Scan for the cell matching the given text and deliver its [X, Y] coordinate at center. 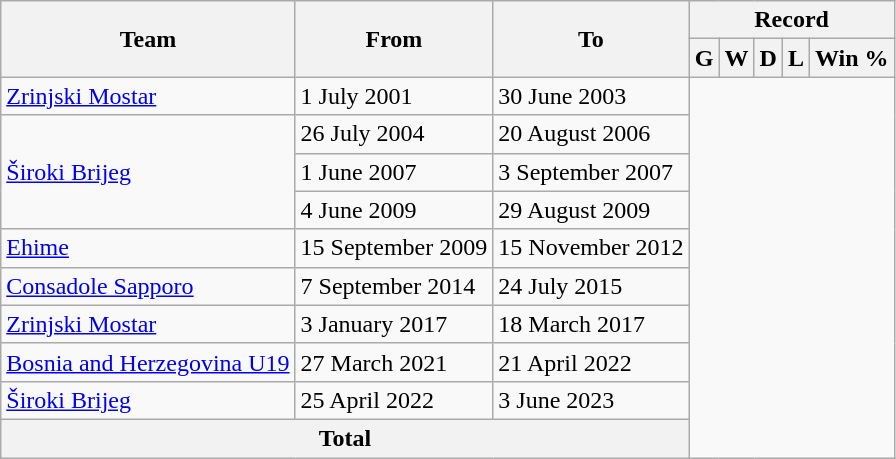
29 August 2009 [591, 210]
4 June 2009 [394, 210]
30 June 2003 [591, 96]
18 March 2017 [591, 324]
21 April 2022 [591, 362]
1 July 2001 [394, 96]
7 September 2014 [394, 286]
3 June 2023 [591, 400]
3 September 2007 [591, 172]
L [796, 58]
25 April 2022 [394, 400]
Record [792, 20]
Win % [852, 58]
15 November 2012 [591, 248]
Bosnia and Herzegovina U19 [148, 362]
26 July 2004 [394, 134]
3 January 2017 [394, 324]
Team [148, 39]
D [768, 58]
Total [345, 438]
24 July 2015 [591, 286]
Ehime [148, 248]
1 June 2007 [394, 172]
Consadole Sapporo [148, 286]
15 September 2009 [394, 248]
To [591, 39]
From [394, 39]
27 March 2021 [394, 362]
G [704, 58]
20 August 2006 [591, 134]
W [736, 58]
